For the text-containing cell, return its midpoint in (X, Y) coordinate format. 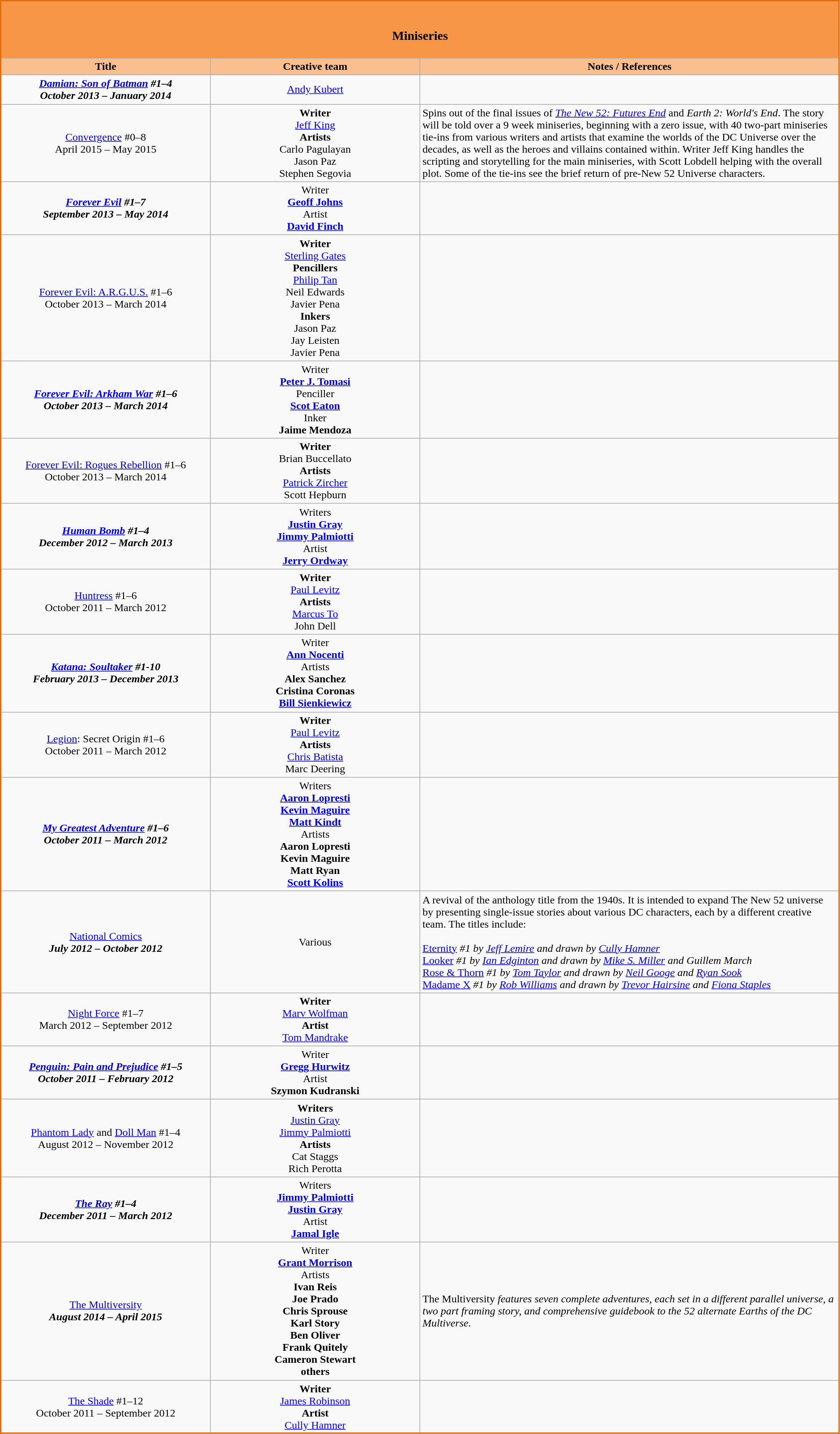
Creative team (315, 66)
Forever Evil: A.R.G.U.S. #1–6October 2013 – March 2014 (106, 298)
Forever Evil: Arkham War #1–6October 2013 – March 2014 (106, 399)
WriterJames RobinsonArtistCully Hamner (315, 1407)
Penguin: Pain and Prejudice #1–5October 2011 – February 2012 (106, 1073)
Night Force #1–7March 2012 – September 2012 (106, 1019)
WriterJeff KingArtistsCarlo PagulayanJason PazStephen Segovia (315, 143)
Forever Evil #1–7September 2013 – May 2014 (106, 209)
WritersJustin GrayJimmy PalmiottiArtistJerry Ordway (315, 536)
Convergence #0–8April 2015 – May 2015 (106, 143)
The Ray #1–4December 2011 – March 2012 (106, 1209)
WriterGeoff JohnsArtistDavid Finch (315, 209)
National ComicsJuly 2012 – October 2012 (106, 942)
The MultiversityAugust 2014 – April 2015 (106, 1311)
WriterGregg HurwitzArtistSzymon Kudranski (315, 1073)
Forever Evil: Rogues Rebellion #1–6October 2013 – March 2014 (106, 471)
WriterPaul LevitzArtistsChris BatistaMarc Deering (315, 745)
Human Bomb #1–4December 2012 – March 2013 (106, 536)
WritersJimmy PalmiottiJustin GrayArtistJamal Igle (315, 1209)
Damian: Son of Batman #1–4October 2013 – January 2014 (106, 90)
Katana: Soultaker #1-10February 2013 – December 2013 (106, 673)
WriterMarv WolfmanArtistTom Mandrake (315, 1019)
WriterSterling GatesPencillersPhilip TanNeil EdwardsJavier PenaInkersJason PazJay LeistenJavier Pena (315, 298)
Huntress #1–6October 2011 – March 2012 (106, 602)
Andy Kubert (315, 90)
Notes / References (629, 66)
My Greatest Adventure #1–6October 2011 – March 2012 (106, 834)
Various (315, 942)
Phantom Lady and Doll Man #1–4August 2012 – November 2012 (106, 1138)
WriterBrian BuccellatoArtistsPatrick ZircherScott Hepburn (315, 471)
WriterPeter J. TomasiPencillerScot EatonInkerJaime Mendoza (315, 399)
Miniseries (420, 30)
The Shade #1–12October 2011 – September 2012 (106, 1407)
WriterPaul LevitzArtistsMarcus ToJohn Dell (315, 602)
WritersAaron LoprestiKevin MaguireMatt KindtArtistsAaron LoprestiKevin MaguireMatt RyanScott Kolins (315, 834)
WriterGrant MorrisonArtistsIvan ReisJoe PradoChris SprouseKarl StoryBen OliverFrank QuitelyCameron Stewartothers (315, 1311)
WriterAnn NocentiArtistsAlex SanchezCristina CoronasBill Sienkiewicz (315, 673)
WritersJustin GrayJimmy PalmiottiArtistsCat StaggsRich Perotta (315, 1138)
Legion: Secret Origin #1–6October 2011 – March 2012 (106, 745)
Title (106, 66)
